Output the [X, Y] coordinate of the center of the cell containing the given text.  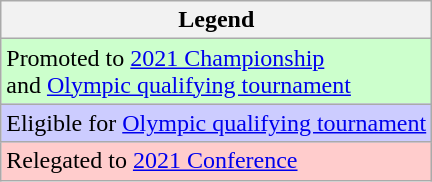
Legend [216, 20]
Promoted to 2021 Championship and Olympic qualifying tournament [216, 72]
Relegated to 2021 Conference [216, 161]
Eligible for Olympic qualifying tournament [216, 123]
